Identify which cell holds the provided text, then report its [x, y] central coordinate. 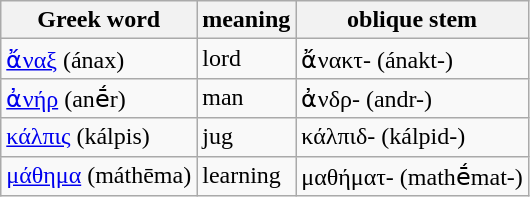
man [246, 98]
ἄναξ (ánax) [99, 59]
ἀνδρ- (andr-) [412, 98]
oblique stem [412, 20]
lord [246, 59]
learning [246, 176]
ἀνήρ (anḗr) [99, 98]
κάλπις (kálpis) [99, 137]
meaning [246, 20]
ἄνακτ- (ánakt-) [412, 59]
jug [246, 137]
μάθημα (máthēma) [99, 176]
κάλπιδ- (kálpid-) [412, 137]
μαθήματ- (mathḗmat-) [412, 176]
Greek word [99, 20]
